From the cell containing the given text, extract its center point as (X, Y) coordinate. 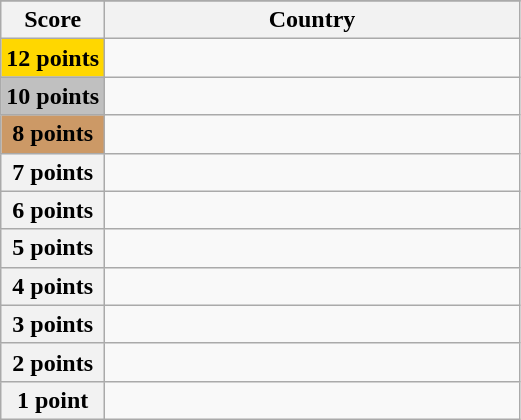
5 points (53, 248)
12 points (53, 58)
10 points (53, 96)
4 points (53, 286)
8 points (53, 134)
7 points (53, 172)
Score (53, 20)
3 points (53, 324)
Country (312, 20)
1 point (53, 400)
2 points (53, 362)
6 points (53, 210)
